Capture the cell that displays the provided text and extract its [x, y] central coordinate. 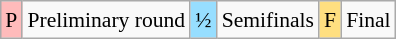
Preliminary round [106, 20]
Final [368, 20]
F [330, 20]
Semifinals [268, 20]
P [11, 20]
½ [203, 20]
